Search for the cell housing the specified text and yield its (X, Y) center coordinate. 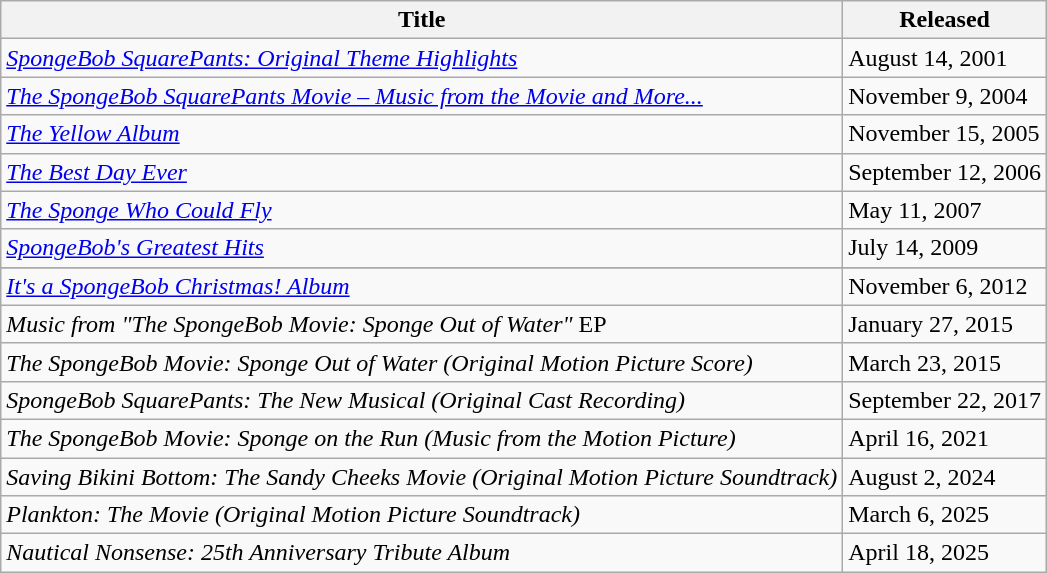
January 27, 2015 (945, 324)
SpongeBob's Greatest Hits (422, 248)
SpongeBob SquarePants: Original Theme Highlights (422, 58)
Nautical Nonsense: 25th Anniversary Tribute Album (422, 553)
The SpongeBob SquarePants Movie – Music from the Movie and More... (422, 96)
April 18, 2025 (945, 553)
August 14, 2001 (945, 58)
April 16, 2021 (945, 438)
May 11, 2007 (945, 210)
SpongeBob SquarePants: The New Musical (Original Cast Recording) (422, 400)
November 6, 2012 (945, 286)
Music from "The SpongeBob Movie: Sponge Out of Water" EP (422, 324)
November 9, 2004 (945, 96)
The Best Day Ever (422, 172)
September 12, 2006 (945, 172)
August 2, 2024 (945, 477)
The Sponge Who Could Fly (422, 210)
Plankton: The Movie (Original Motion Picture Soundtrack) (422, 515)
It's a SpongeBob Christmas! Album (422, 286)
March 23, 2015 (945, 362)
Saving Bikini Bottom: The Sandy Cheeks Movie (Original Motion Picture Soundtrack) (422, 477)
Title (422, 20)
July 14, 2009 (945, 248)
Released (945, 20)
November 15, 2005 (945, 134)
The SpongeBob Movie: Sponge Out of Water (Original Motion Picture Score) (422, 362)
September 22, 2017 (945, 400)
The SpongeBob Movie: Sponge on the Run (Music from the Motion Picture) (422, 438)
The Yellow Album (422, 134)
March 6, 2025 (945, 515)
